Detect which cell encompasses the target text, then output its (X, Y) center coordinate. 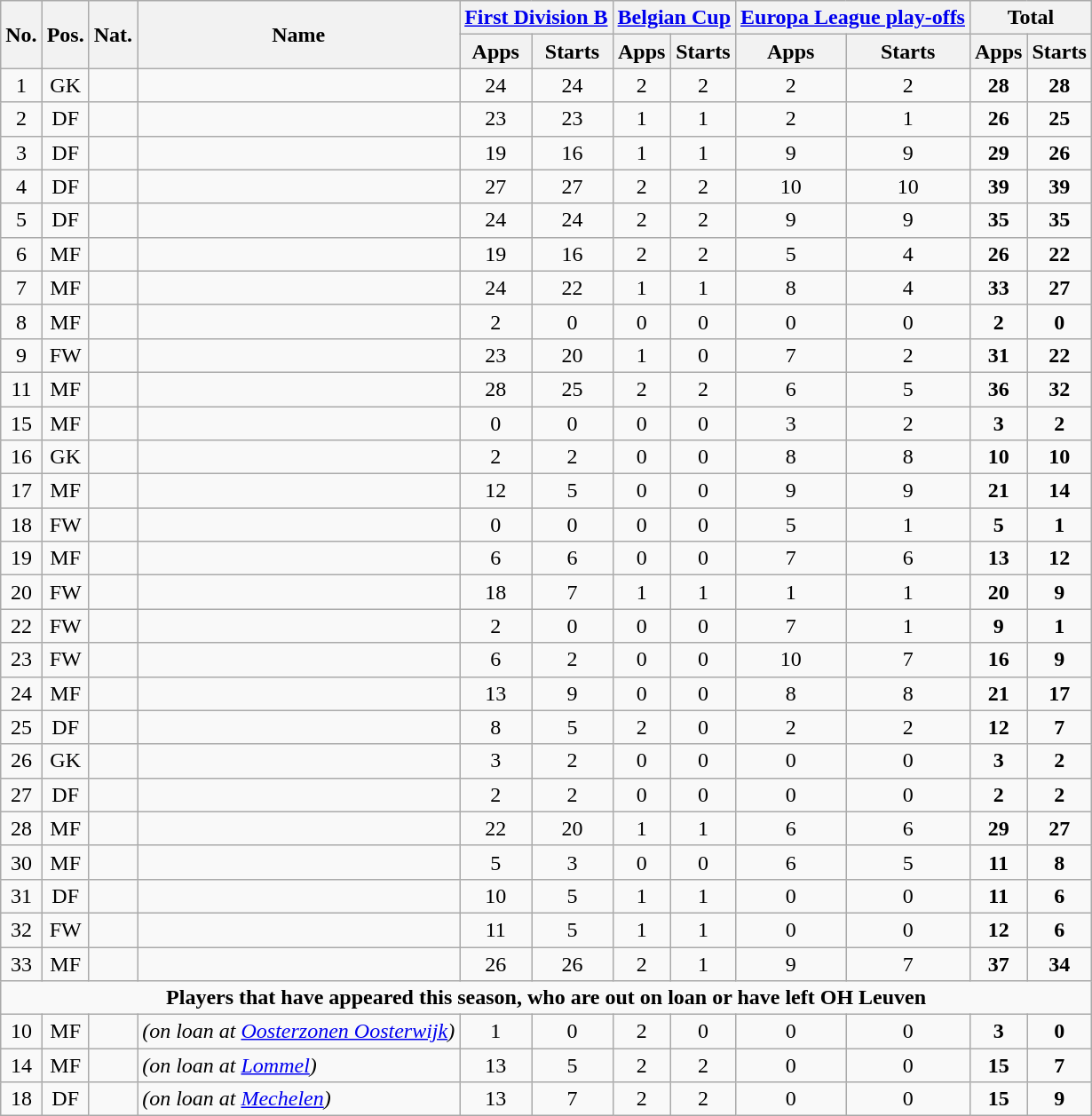
Europa League play-offs (853, 18)
34 (1059, 963)
(on loan at Mechelen) (298, 1099)
37 (998, 963)
Pos. (66, 35)
Nat. (113, 35)
No. (21, 35)
(on loan at Lommel) (298, 1065)
First Division B (536, 18)
(on loan at Oosterzonen Oosterwijk) (298, 1032)
30 (21, 862)
Total (1030, 18)
Belgian Cup (674, 18)
Players that have appeared this season, who are out on loan or have left OH Leuven (547, 998)
Name (298, 35)
36 (998, 389)
